Detect which cell encompasses the target text, then output its (x, y) center coordinate. 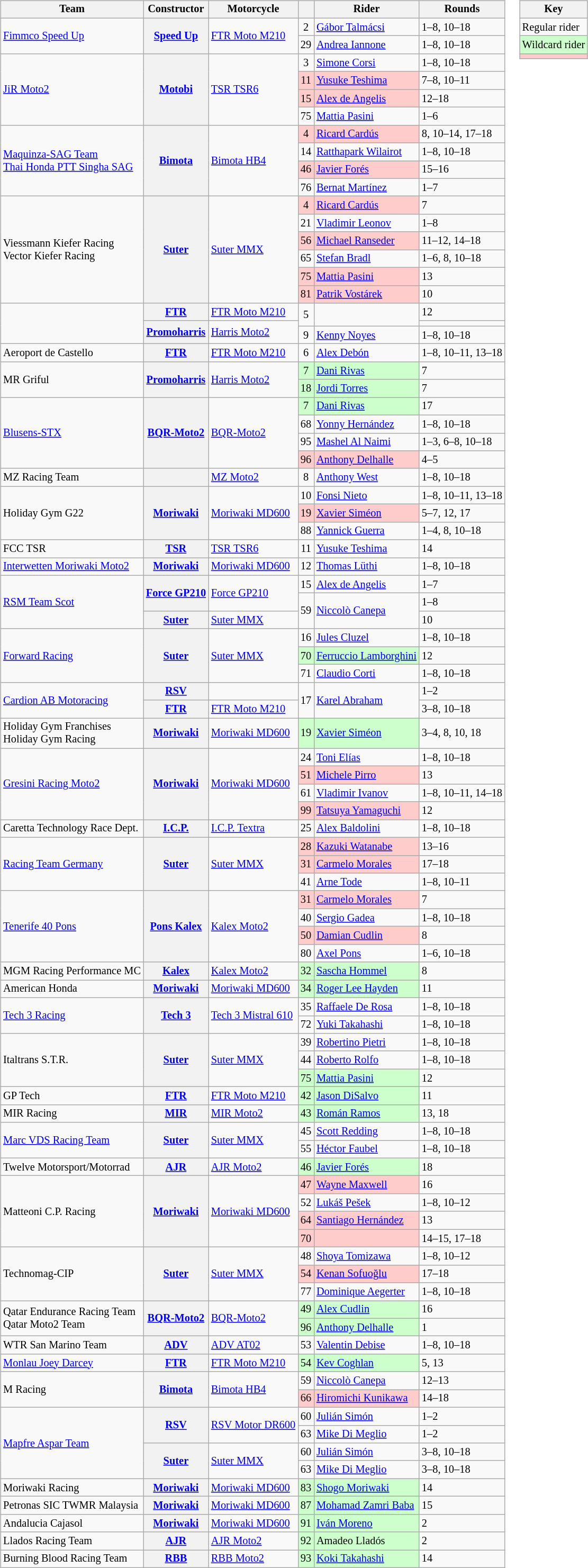
American Honda (72, 989)
12–13 (462, 1381)
Vladimir Ivanov (366, 793)
Viessmann Kiefer RacingVector Kiefer Racing (72, 250)
65 (306, 259)
RBB Moto2 (253, 1559)
Andrea Iannone (366, 45)
Thomas Lüthi (366, 567)
5 (306, 314)
Anthony West (366, 477)
Interwetten Moriwaki Moto2 (72, 567)
Mashel Al Naimi (366, 442)
Shogo Moriwaki (366, 1488)
Yuki Takahashi (366, 1025)
43 (306, 1113)
Koki Takahashi (366, 1559)
1–6, 10–18 (462, 953)
95 (306, 442)
Roger Lee Hayden (366, 989)
Holiday Gym G22 (72, 513)
MGM Racing Performance MC (72, 971)
Ratthapark Wilairot (366, 152)
Key (554, 10)
Vladimir Leonov (366, 223)
Motobi (176, 90)
14–15, 17–18 (462, 1238)
5–7, 12, 17 (462, 513)
Claudio Corti (366, 674)
50 (306, 936)
24 (306, 757)
Tech 3 (176, 1015)
15–16 (462, 170)
21 (306, 223)
Wayne Maxwell (366, 1185)
ADV AT02 (253, 1345)
1–6 (462, 116)
Axel Pons (366, 953)
4–5 (462, 460)
52 (306, 1203)
7–8, 10–11 (462, 80)
13, 18 (462, 1113)
Speed Up (176, 36)
Kalex (176, 971)
Michael Ranseder (366, 241)
Jordi Torres (366, 388)
Tech 3 Racing (72, 1015)
Alex Baldolini (366, 829)
Michele Pirro (366, 775)
64 (306, 1220)
Qatar Endurance Racing TeamQatar Moto2 Team (72, 1319)
Simone Corsi (366, 63)
Héctor Faubel (366, 1149)
Kazuki Watanabe (366, 846)
Dominique Aegerter (366, 1292)
Kev Coghlan (366, 1363)
Gábor Talmácsi (366, 27)
47 (306, 1185)
Cardion AB Motoracing (72, 700)
Santiago Hernández (366, 1220)
99 (306, 811)
Tenerife 40 Pons (72, 926)
56 (306, 241)
I.C.P. Textra (253, 829)
34 (306, 989)
Constructor (176, 10)
Rider (366, 10)
1–6, 8, 10–18 (462, 259)
Blusens-STX (72, 433)
Llados Racing Team (72, 1541)
JiR Moto2 (72, 90)
MZ Moto2 (253, 477)
Marc VDS Racing Team (72, 1140)
MZ Racing Team (72, 477)
MR Griful (72, 379)
Alex Debón (366, 353)
55 (306, 1149)
Moriwaki Racing (72, 1488)
Wildcard rider (554, 45)
88 (306, 531)
WTR San Marino Team (72, 1345)
GP Tech (72, 1096)
Sascha Hommel (366, 971)
39 (306, 1043)
MIR Racing (72, 1113)
48 (306, 1256)
Pons Kalex (176, 926)
14–18 (462, 1399)
Technomag-CIP (72, 1274)
Monlau Joey Darcey (72, 1363)
80 (306, 953)
1–4, 8, 10–18 (462, 531)
13–16 (462, 846)
6 (306, 353)
45 (306, 1131)
Damian Cudlin (366, 936)
RSM Team Scot (72, 602)
61 (306, 793)
Ferruccio Lamborghini (366, 656)
29 (306, 45)
3–4, 8, 10, 18 (462, 733)
1–3, 6–8, 10–18 (462, 442)
Aeroport de Castello (72, 353)
Fimmco Speed Up (72, 36)
Fonsi Nieto (366, 495)
MIR Moto2 (253, 1113)
Shoya Tomizawa (366, 1256)
Yannick Guerra (366, 531)
Mohamad Zamri Baba (366, 1506)
Holiday Gym FranchisesHoliday Gym Racing (72, 733)
Kenan Sofuoğlu (366, 1274)
Caretta Technology Race Dept. (72, 829)
35 (306, 1007)
9 (306, 335)
Amadeo Lladós (366, 1541)
Tech 3 Mistral 610 (253, 1015)
12–18 (462, 98)
Kenny Noyes (366, 335)
Rounds (462, 10)
Hiromichi Kunikawa (366, 1399)
44 (306, 1060)
51 (306, 775)
Maquinza-SAG TeamThai Honda PTT Singha SAG (72, 161)
77 (306, 1292)
Tatsuya Yamaguchi (366, 811)
53 (306, 1345)
91 (306, 1523)
1–8, 10–11 (462, 882)
Jules Cluzel (366, 638)
28 (306, 846)
RSV Motor DR600 (253, 1425)
Stefan Bradl (366, 259)
66 (306, 1399)
Jason DiSalvo (366, 1096)
Arne Tode (366, 882)
Alex Cudlin (366, 1310)
5, 13 (462, 1363)
Matteoni C.P. Racing (72, 1212)
Valentin Debise (366, 1345)
Gresini Racing Moto2 (72, 784)
Sergio Gadea (366, 918)
72 (306, 1025)
49 (306, 1310)
M Racing (72, 1390)
Italtrans S.T.R. (72, 1061)
76 (306, 187)
71 (306, 674)
Mapfre Aspar Team (72, 1443)
Forward Racing (72, 655)
1–8, 10–11, 14–18 (462, 793)
TSR (176, 549)
81 (306, 294)
68 (306, 424)
Bernat Martínez (366, 187)
Patrik Vostárek (366, 294)
3 (306, 63)
Regular rider (554, 27)
RBB (176, 1559)
Racing Team Germany (72, 864)
25 (306, 829)
Román Ramos (366, 1113)
ADV (176, 1345)
93 (306, 1559)
Karel Abraham (366, 700)
32 (306, 971)
Raffaele De Rosa (366, 1007)
83 (306, 1488)
Yonny Hernández (366, 424)
92 (306, 1541)
Petronas SIC TWMR Malaysia (72, 1506)
Roberto Rolfo (366, 1060)
41 (306, 882)
Team (72, 10)
Burning Blood Racing Team (72, 1559)
I.C.P. (176, 829)
87 (306, 1506)
FCC TSR (72, 549)
8, 10–14, 17–18 (462, 134)
Scott Redding (366, 1131)
11–12, 14–18 (462, 241)
MIR (176, 1113)
1 (462, 1327)
42 (306, 1096)
Twelve Motorsport/Motorrad (72, 1167)
Iván Moreno (366, 1523)
40 (306, 918)
Toni Elías (366, 757)
Motorcycle (253, 10)
Andalucia Cajasol (72, 1523)
Robertino Pietri (366, 1043)
Lukáš Pešek (366, 1203)
